Scan for the cell matching the given text and deliver its (X, Y) coordinate at center. 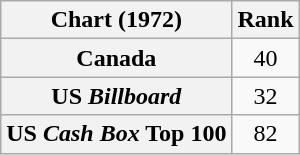
40 (266, 58)
32 (266, 96)
Chart (1972) (116, 20)
82 (266, 134)
Canada (116, 58)
US Cash Box Top 100 (116, 134)
Rank (266, 20)
US Billboard (116, 96)
